Determine the [x, y] coordinate at the center of the cell enclosing the given text.  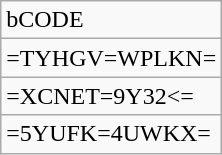
=5YUFK=4UWKX= [112, 134]
bCODE [112, 20]
=XCNET=9Y32<= [112, 96]
=TYHGV=WPLKN= [112, 58]
